Return the [x, y] coordinate for the center point of the cell that contains the specified text.  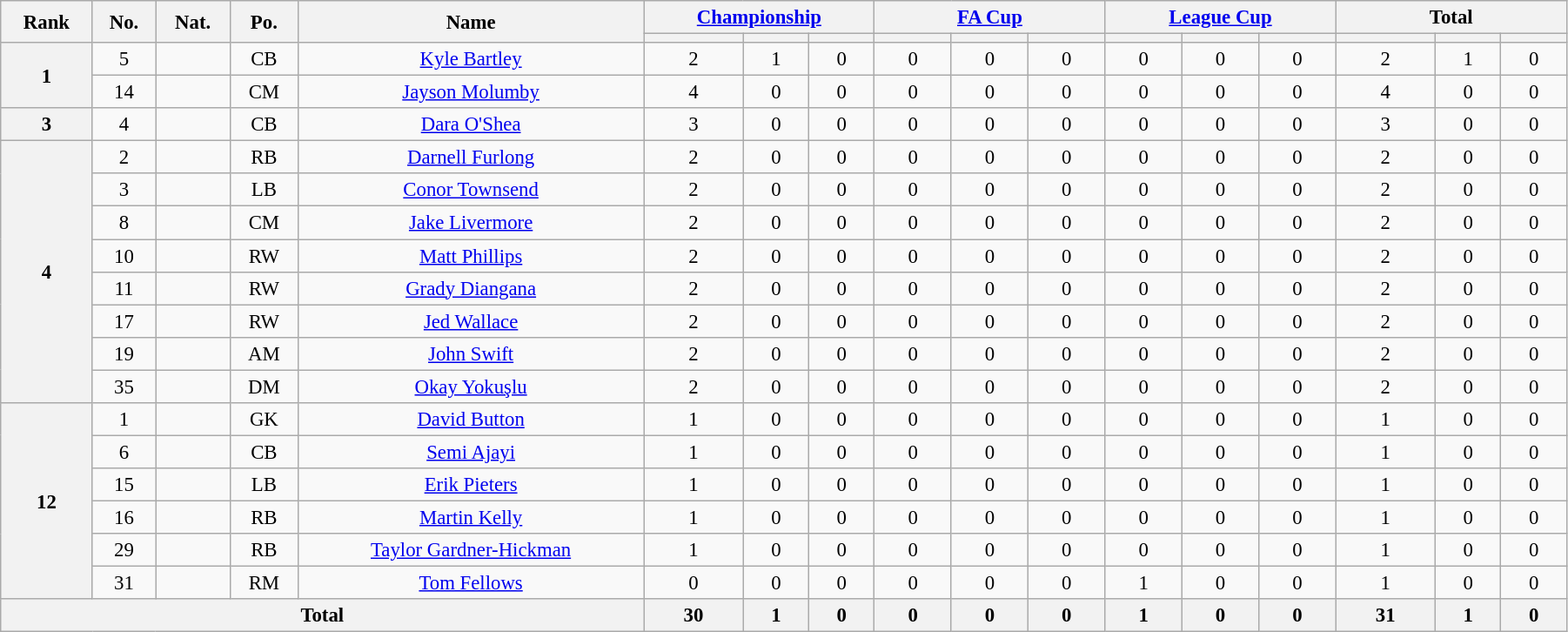
14 [124, 92]
Taylor Gardner-Hickman [470, 550]
Championship [759, 17]
No. [124, 22]
Tom Fellows [470, 583]
Okay Yokuşlu [470, 387]
Martin Kelly [470, 517]
Darnell Furlong [470, 158]
12 [47, 501]
Semi Ajayi [470, 452]
Erik Pieters [470, 485]
David Button [470, 420]
Nat. [193, 22]
Jake Livermore [470, 223]
Name [470, 22]
8 [124, 223]
Kyle Bartley [470, 59]
11 [124, 288]
Po. [264, 22]
16 [124, 517]
19 [124, 353]
Matt Phillips [470, 256]
30 [694, 615]
DM [264, 387]
6 [124, 452]
RM [264, 583]
AM [264, 353]
Jayson Molumby [470, 92]
Conor Townsend [470, 191]
John Swift [470, 353]
Dara O'Shea [470, 124]
29 [124, 550]
League Cup [1220, 17]
35 [124, 387]
17 [124, 321]
Grady Diangana [470, 288]
5 [124, 59]
GK [264, 420]
10 [124, 256]
Rank [47, 22]
15 [124, 485]
FA Cup [990, 17]
Jed Wallace [470, 321]
